Return [x, y] of the center of cell containing provided text 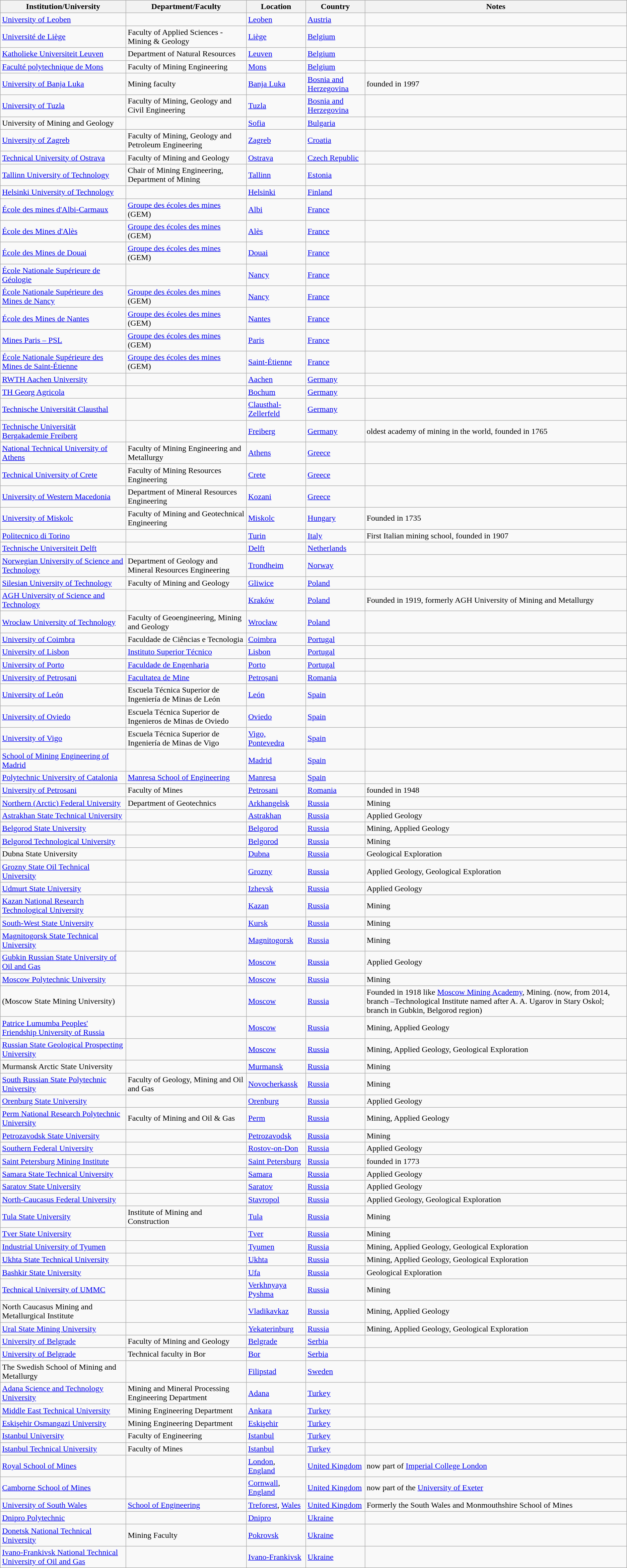
Politecnico di Torino [63, 536]
Faculdade de Engenharia [186, 665]
Dnipro [276, 1518]
Orenburg [276, 1101]
Faculty of Mining, Geology and Civil Engineering [186, 106]
Arkhangelsk [276, 803]
(Moscow State Mining University) [63, 1001]
National Technical University of Athens [63, 453]
Mons [276, 67]
Netherlands [335, 548]
Katholieke Universiteit Leuven [63, 54]
Petroșani [276, 677]
Ostrava [276, 157]
Saint Petersburg Mining Institute [63, 1161]
Kazan [276, 906]
Vladikavkaz [276, 1311]
Orenburg State University [63, 1101]
Faculty of Mining and Oil & Gas [186, 1118]
Crete [276, 474]
Ukhta State Technical University [63, 1259]
University of Lisbon [63, 652]
Treforest, Wales [276, 1505]
Perm [276, 1118]
Zagreb [276, 140]
Sofia [276, 123]
Banja Luka [276, 84]
Paris [276, 340]
Novocherkassk [276, 1084]
Perm National Research Polytechnic University [63, 1118]
Belgorod Technological University [63, 841]
Royal School of Mines [63, 1466]
Escuela Técnica Superior de Ingeniería de Minas de Vigo [186, 738]
South-West State University [63, 923]
Escuela Técnica Superior de Ingeniería de Minas de León [186, 695]
School of Engineering [186, 1505]
Samara State Technical University [63, 1174]
Faculty of Mining, Geology and Petroleum Engineering [186, 140]
Dnipro Polytechnic [63, 1518]
Tallinn University of Technology [63, 175]
Norway [335, 566]
Miskolc [276, 518]
Vigo, Pontevedra [276, 738]
Technische Universität Clausthal [63, 409]
École Nationale Supérieure des Mines de Nancy [63, 297]
Turin [276, 536]
Eskişehir Osmangazi University [63, 1423]
Northern (Arctic) Federal University [63, 803]
Formerly the South Wales and Monmouthshire School of Mines [496, 1505]
Wrocław [276, 622]
École Nationale Supérieure des Mines de Saint-Étienne [63, 362]
founded in 1948 [496, 790]
University of Banja Luka [63, 84]
École Nationale Supérieure de Géologie [63, 275]
Udmurt State University [63, 889]
Department of Natural Resources [186, 54]
Yekaterinburg [276, 1328]
Moscow Polytechnic University [63, 979]
Faculty of Geology, Mining and Oil and Gas [186, 1084]
Helsinki [276, 192]
University of Vigo [63, 738]
Instituto Superior Técnico [186, 652]
Dubna State University [63, 854]
Aachen [276, 379]
Donetsk National Technical University [63, 1535]
Faculty of Engineering [186, 1436]
Finland [335, 192]
Founded in 1919, formerly AGH University of Mining and Metallurgy [496, 600]
Adana Science and Technology University [63, 1393]
Patrice Lumumba Peoples' Friendship University of Russia [63, 1027]
University of Coimbra [63, 639]
Faculty of Mining and Geotechnical Engineering [186, 518]
Institute of Mining and Construction [186, 1217]
Liège [276, 37]
Stavropol [276, 1199]
Freiberg [276, 431]
University of Western Macedonia [63, 497]
Facultatea de Mine [186, 677]
University of Zagreb [63, 140]
Mining and Mineral Processing Engineering Department [186, 1393]
Estonia [335, 175]
now part of Imperial College London [496, 1466]
Petrozavodsk [276, 1136]
École des Mines d'Alès [63, 231]
Magnitogorsk [276, 940]
University of Porto [63, 665]
Oviedo [276, 716]
Clausthal-Zellerfeld [276, 409]
University of Leoben [63, 19]
Ukhta [276, 1259]
Helsinki University of Technology [63, 192]
Location [276, 7]
Norwegian University of Science and Technology [63, 566]
RWTH Aachen University [63, 379]
Saratov [276, 1187]
Austria [335, 19]
First Italian mining school, founded in 1907 [496, 536]
Faculty of Applied Sciences - Mining & Geology [186, 37]
University of Petroșani [63, 677]
Tver State University [63, 1234]
Adana [276, 1393]
Faculty of Mining Engineering [186, 67]
Faculty of Geoengineering, Mining and Geology [186, 622]
Country [335, 7]
oldest academy of mining in the world, founded in 1765 [496, 431]
University of León [63, 695]
Faculty of Mining Engineering and Metallurgy [186, 453]
Astrakhan [276, 816]
Coimbra [276, 639]
Technical University of Ostrava [63, 157]
Founded in 1735 [496, 518]
Delft [276, 548]
Petrosani [276, 790]
Sweden [335, 1372]
Department of Mineral Resources Engineering [186, 497]
Gliwice [276, 583]
North Caucasus Mining and Metallurgical Institute [63, 1311]
Tver [276, 1234]
Pokrovsk [276, 1535]
Grozny State Oil Technical University [63, 871]
Rostov-on-Don [276, 1149]
now part of the University of Exeter [496, 1488]
Technische Universiteit Delft [63, 548]
Bulgaria [335, 123]
Leuven [276, 54]
South Russian State Polytechnic University [63, 1084]
Belgorod State University [63, 829]
Alès [276, 231]
École des Mines de Douai [63, 253]
Department/Faculty [186, 7]
Belgrade [276, 1342]
Albi [276, 209]
Ivano-Frankivsk [276, 1557]
Izhevsk [276, 889]
Faculty of Mining Resources Engineering [186, 474]
Saint Petersburg [276, 1161]
University of Mining and Geology [63, 123]
École des Mines de Nantes [63, 318]
Murmansk Arctic State University [63, 1066]
Faculté polytechnique de Mons [63, 67]
Tyumen [276, 1247]
Filipstad [276, 1372]
The Swedish School of Mining and Metallurgy [63, 1372]
Tula [276, 1217]
Middle East Technical University [63, 1411]
Polytechnic University of Catalonia [63, 777]
Ural State Mining University [63, 1328]
Russian State Geological Prospecting University [63, 1049]
Leoben [276, 19]
Mines Paris – PSL [63, 340]
Kraków [276, 600]
Escuela Técnica Superior de Ingenieros de Minas de Oviedo [186, 716]
Istanbul University [63, 1436]
School of Mining Engineering of Madrid [63, 760]
Saratov State University [63, 1187]
Chair of Mining Engineering, Department of Mining [186, 175]
Southern Federal University [63, 1149]
Grozny [276, 871]
Hungary [335, 518]
Wrocław University of Technology [63, 622]
University of South Wales [63, 1505]
Université de Liège [63, 37]
Istanbul Technical University [63, 1449]
AGH University of Science and Technology [63, 600]
Tuzla [276, 106]
Technical University of UMMC [63, 1289]
Douai [276, 253]
Madrid [276, 760]
Eskişehir [276, 1423]
Saint-Étienne [276, 362]
Magnitogorsk State Technical University [63, 940]
Institution/University [63, 7]
Mining Faculty [186, 1535]
Czech Republic [335, 157]
Camborne School of Mines [63, 1488]
Kozani [276, 497]
Porto [276, 665]
London, England [276, 1466]
Dubna [276, 854]
Athens [276, 453]
Petrozavodsk State University [63, 1136]
Bor [276, 1354]
Kazan National Research Technological University [63, 906]
École des mines d'Albi-Carmaux [63, 209]
University of Oviedo [63, 716]
Department of Geology and Mineral Resources Engineering [186, 566]
University of Miskolc [63, 518]
Bochum [276, 392]
Ivano-Frankivsk National Technical University of Oil and Gas [63, 1557]
Ankara [276, 1411]
Silesian University of Technology [63, 583]
University of Tuzla [63, 106]
Samara [276, 1174]
Gubkin Russian State University of Oil and Gas [63, 962]
Mining faculty [186, 84]
Murmansk [276, 1066]
Italy [335, 536]
Notes [496, 7]
Verkhnyaya Pyshma [276, 1289]
founded in 1997 [496, 84]
Technische Universität Bergakademie Freiberg [63, 431]
Faculdade de Ciências e Tecnologia [186, 639]
Astrakhan State Technical University [63, 816]
Cornwall, England [276, 1488]
University of Petrosani [63, 790]
Tula State University [63, 1217]
TH Georg Agricola [63, 392]
Tallinn [276, 175]
North-Caucasus Federal University [63, 1199]
Manresa [276, 777]
Trondheim [276, 566]
Lisbon [276, 652]
Bashkir State University [63, 1272]
Kursk [276, 923]
Technical faculty in Bor [186, 1354]
Technical University of Crete [63, 474]
founded in 1773 [496, 1161]
Croatia [335, 140]
Nantes [276, 318]
Industrial University of Tyumen [63, 1247]
Manresa School of Engineering [186, 777]
Ufa [276, 1272]
León [276, 695]
Department of Geotechnics [186, 803]
